Locate the cell with the specified text and output its [X, Y] center coordinate. 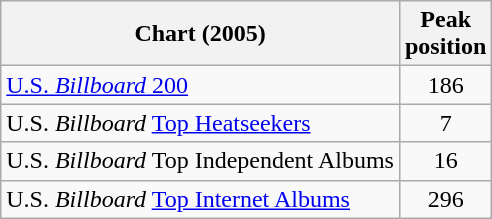
7 [445, 123]
U.S. Billboard Top Heatseekers [200, 123]
U.S. Billboard 200 [200, 85]
186 [445, 85]
16 [445, 161]
Chart (2005) [200, 34]
U.S. Billboard Top Internet Albums [200, 199]
Peakposition [445, 34]
296 [445, 199]
U.S. Billboard Top Independent Albums [200, 161]
